Return the (X, Y) coordinate for the center point of the cell that contains the specified text.  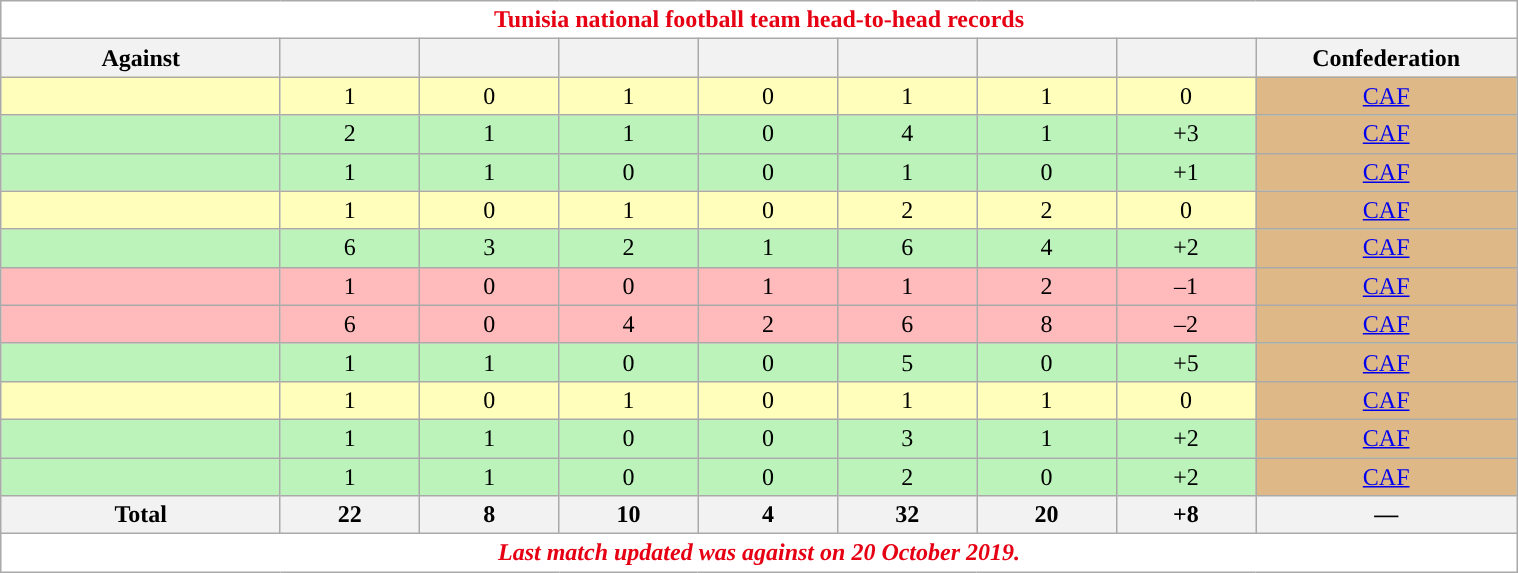
10 (628, 515)
–2 (1186, 324)
Tunisia national football team head-to-head records (758, 20)
+3 (1186, 134)
+5 (1186, 362)
Confederation (1386, 58)
+1 (1186, 172)
Against (140, 58)
Last match updated was against on 20 October 2019. (758, 553)
Total (140, 515)
20 (1046, 515)
32 (908, 515)
5 (908, 362)
22 (350, 515)
–1 (1186, 286)
— (1386, 515)
+8 (1186, 515)
